Pinpoint the cell where the given text exists, returning its (x, y) midpoint coordinate. 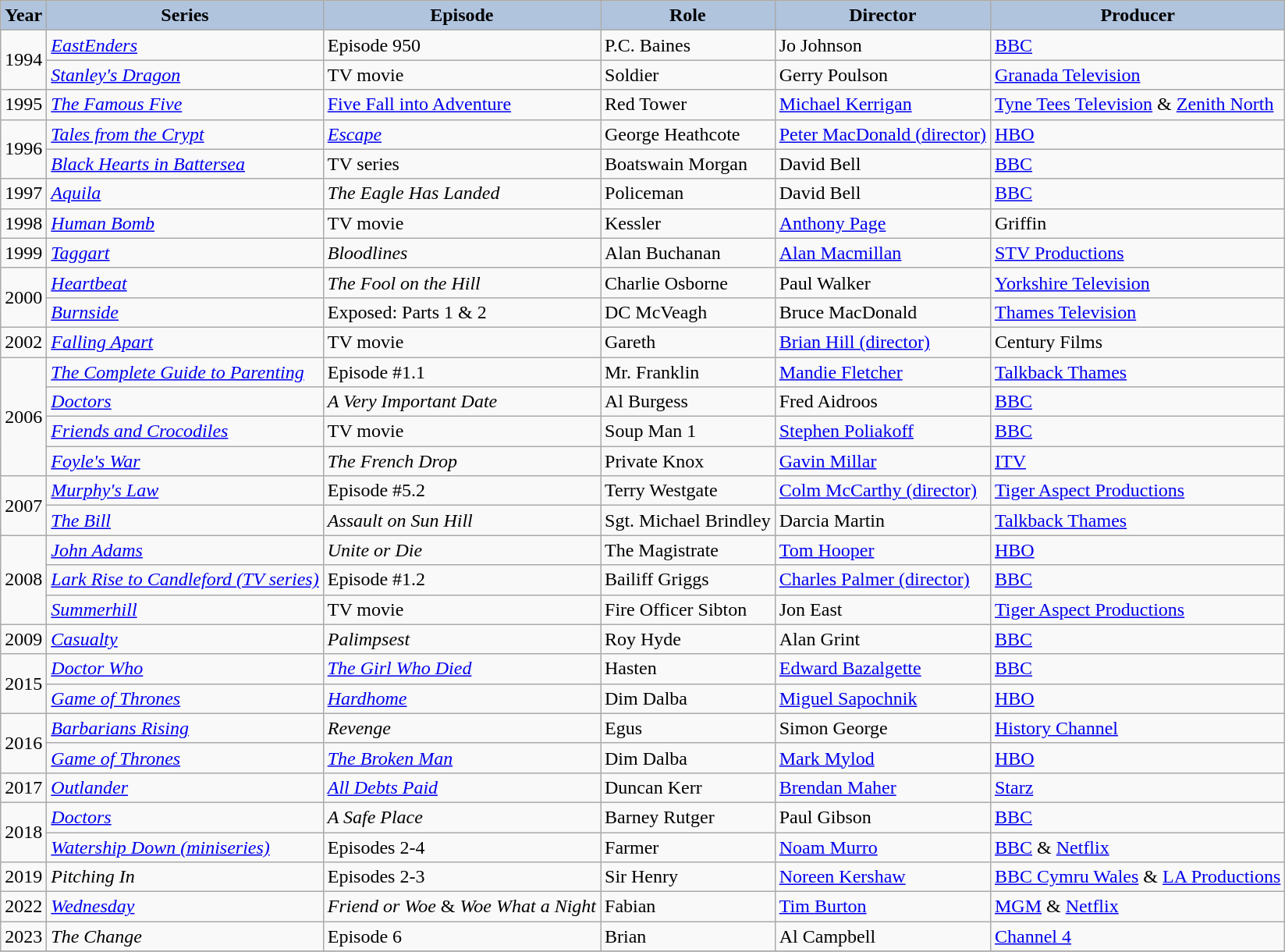
DC McVeagh (688, 312)
Unite or Die (462, 550)
Jon East (882, 609)
Al Burgess (688, 402)
A Very Important Date (462, 402)
Gerry Poulson (882, 75)
2015 (23, 684)
Sgt. Michael Brindley (688, 520)
Aquila (185, 194)
Channel 4 (1138, 936)
Tom Hooper (882, 550)
Heartbeat (185, 282)
Miguel Sapochnik (882, 698)
All Debts Paid (462, 787)
STV Productions (1138, 253)
TV series (462, 164)
Simon George (882, 728)
2002 (23, 342)
Hasten (688, 669)
Private Knox (688, 461)
Alan Macmillan (882, 253)
Darcia Martin (882, 520)
BBC Cymru Wales & LA Productions (1138, 877)
Stanley's Dragon (185, 75)
Fred Aidroos (882, 402)
Exposed: Parts 1 & 2 (462, 312)
MGM & Netflix (1138, 907)
1994 (23, 60)
George Heathcote (688, 134)
Alan Grint (882, 639)
Episodes 2-4 (462, 847)
Burnside (185, 312)
1997 (23, 194)
Assault on Sun Hill (462, 520)
Episode #5.2 (462, 491)
Duncan Kerr (688, 787)
Century Films (1138, 342)
The Change (185, 936)
Murphy's Law (185, 491)
Jo Johnson (882, 45)
Al Campbell (882, 936)
Episode 950 (462, 45)
Egus (688, 728)
Outlander (185, 787)
Peter MacDonald (director) (882, 134)
2007 (23, 506)
Hardhome (462, 698)
2023 (23, 936)
Foyle's War (185, 461)
Mark Mylod (882, 758)
2018 (23, 832)
Five Fall into Adventure (462, 105)
Kessler (688, 223)
A Safe Place (462, 817)
BBC & Netflix (1138, 847)
Charles Palmer (director) (882, 580)
The French Drop (462, 461)
Escape (462, 134)
Watership Down (miniseries) (185, 847)
Episode #1.2 (462, 580)
Lark Rise to Candleford (TV series) (185, 580)
The Complete Guide to Parenting (185, 372)
Starz (1138, 787)
Colm McCarthy (director) (882, 491)
2009 (23, 639)
Role (688, 16)
P.C. Baines (688, 45)
Charlie Osborne (688, 282)
Episode 6 (462, 936)
Bloodlines (462, 253)
Bailiff Griggs (688, 580)
Human Bomb (185, 223)
Policeman (688, 194)
Series (185, 16)
Noam Murro (882, 847)
Noreen Kershaw (882, 877)
Edward Bazalgette (882, 669)
The Eagle Has Landed (462, 194)
Thames Television (1138, 312)
Doctor Who (185, 669)
2022 (23, 907)
Pitching In (185, 877)
Mandie Fletcher (882, 372)
Brendan Maher (882, 787)
1995 (23, 105)
Yorkshire Television (1138, 282)
Griffin (1138, 223)
Farmer (688, 847)
Alan Buchanan (688, 253)
Revenge (462, 728)
Barney Rutger (688, 817)
Roy Hyde (688, 639)
Palimpsest (462, 639)
Fabian (688, 907)
Episodes 2-3 (462, 877)
History Channel (1138, 728)
Producer (1138, 16)
Red Tower (688, 105)
Friend or Woe & Woe What a Night (462, 907)
Granada Television (1138, 75)
Paul Gibson (882, 817)
Tim Burton (882, 907)
Taggart (185, 253)
Summerhill (185, 609)
1996 (23, 149)
Tales from the Crypt (185, 134)
Fire Officer Sibton (688, 609)
Brian (688, 936)
2006 (23, 417)
1999 (23, 253)
1998 (23, 223)
The Girl Who Died (462, 669)
2000 (23, 297)
2019 (23, 877)
Anthony Page (882, 223)
The Famous Five (185, 105)
Sir Henry (688, 877)
The Bill (185, 520)
Casualty (185, 639)
ITV (1138, 461)
The Broken Man (462, 758)
2016 (23, 743)
Gavin Millar (882, 461)
2008 (23, 580)
Terry Westgate (688, 491)
The Fool on the Hill (462, 282)
Wednesday (185, 907)
Director (882, 16)
Michael Kerrigan (882, 105)
Black Hearts in Battersea (185, 164)
Soldier (688, 75)
Gareth (688, 342)
Episode #1.1 (462, 372)
John Adams (185, 550)
EastEnders (185, 45)
Bruce MacDonald (882, 312)
Stephen Poliakoff (882, 432)
Falling Apart (185, 342)
Episode (462, 16)
2017 (23, 787)
Tyne Tees Television & Zenith North (1138, 105)
Friends and Crocodiles (185, 432)
Year (23, 16)
Soup Man 1 (688, 432)
Boatswain Morgan (688, 164)
The Magistrate (688, 550)
Paul Walker (882, 282)
Barbarians Rising (185, 728)
Mr. Franklin (688, 372)
Brian Hill (director) (882, 342)
